Scan for the cell matching the given text and deliver its [x, y] coordinate at center. 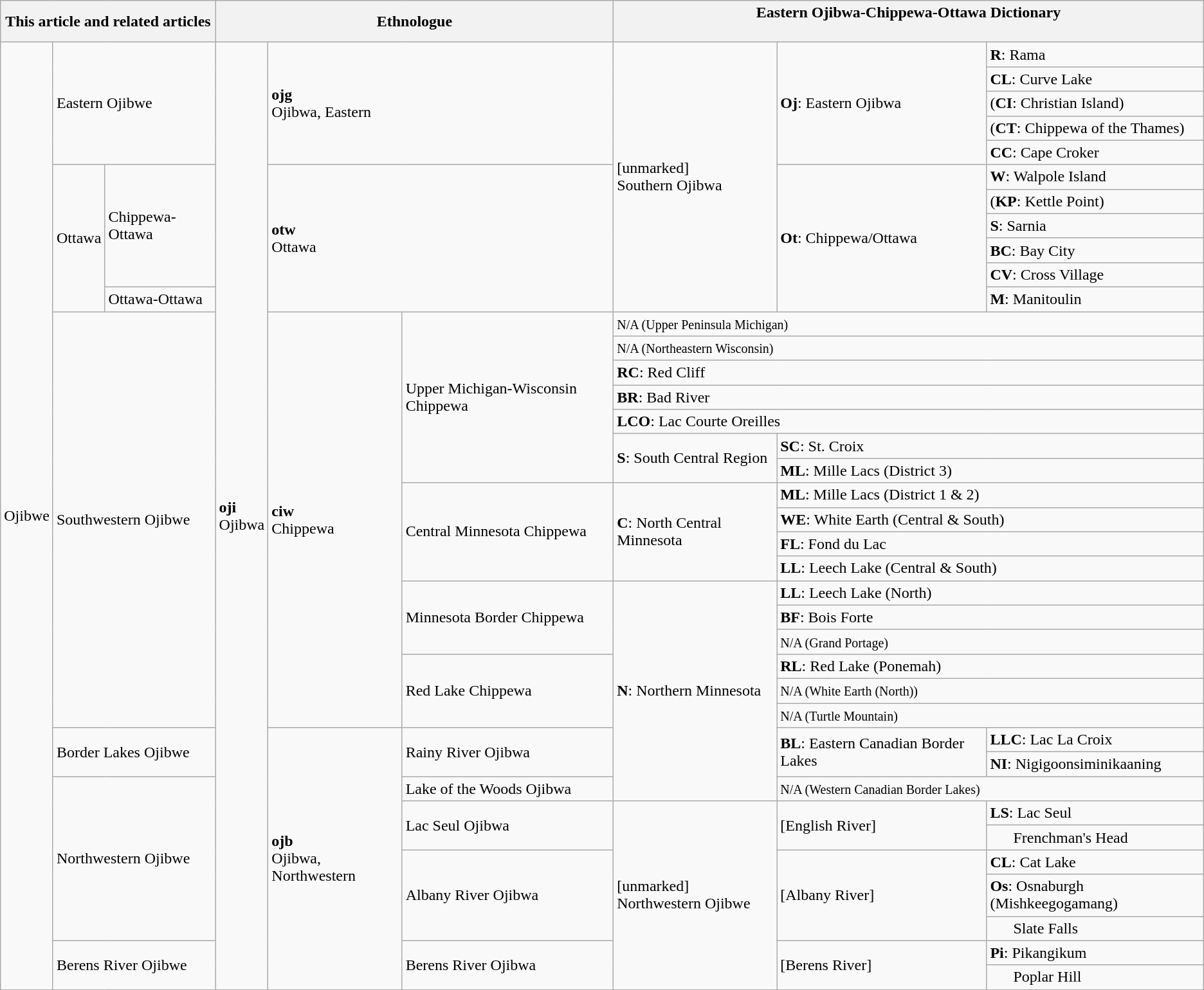
ML: Mille Lacs (District 1 & 2) [990, 495]
CV: Cross Village [1095, 274]
RC: Red Cliff [909, 373]
[unmarked]Southern Ojibwa [695, 177]
W: Walpole Island [1095, 177]
Lac Seul Ojibwa [508, 825]
(CT: Chippewa of the Thames) [1095, 128]
C: North Central Minnesota [695, 532]
Slate Falls [1095, 928]
RL: Red Lake (Ponemah) [990, 666]
N/A (Turtle Mountain) [990, 715]
ML: Mille Lacs (District 3) [990, 471]
Ottawa [78, 238]
N/A (Western Canadian Border Lakes) [990, 789]
BF: Bois Forte [990, 617]
LL: Leech Lake (North) [990, 593]
Eastern Ojibwa-Chippewa-Ottawa Dictionary [909, 22]
Albany River Ojibwa [508, 895]
CL: Curve Lake [1095, 79]
Ottawa-Ottawa [160, 299]
Ot: Chippewa/Ottawa [882, 238]
N/A (Northeastern Wisconsin) [909, 348]
Northwestern Ojibwe [134, 859]
S: South Central Region [695, 458]
Border Lakes Ojibwe [134, 752]
S: Sarnia [1095, 226]
ojbOjibwa, Northwestern [335, 859]
LLC: Lac La Croix [1095, 740]
Rainy River Ojibwa [508, 752]
Pi: Pikangikum [1095, 953]
This article and related articles [108, 22]
Os: Osnaburgh (Mishkeegogamang) [1095, 895]
ojgOjibwa, Eastern [441, 104]
N/A (Upper Peninsula Michigan) [909, 323]
R: Rama [1095, 55]
N/A (White Earth (North)) [990, 690]
Lake of the Woods Ojibwa [508, 789]
Eastern Ojibwe [134, 104]
WE: White Earth (Central & South) [990, 519]
NI: Nigigoonsiminikaaning [1095, 764]
M: Manitoulin [1095, 299]
LCO: Lac Courte Oreilles [909, 422]
CL: Cat Lake [1095, 862]
Minnesota Border Chippewa [508, 617]
Berens River Ojibwa [508, 965]
otwOttawa [441, 238]
Oj: Eastern Ojibwa [882, 104]
BC: Bay City [1095, 250]
N/A (Grand Portage) [990, 642]
Upper Michigan-Wisconsin Chippewa [508, 397]
SC: St. Croix [990, 446]
Poplar Hill [1095, 977]
[Berens River] [882, 965]
Berens River Ojibwe [134, 965]
LS: Lac Seul [1095, 813]
[Albany River] [882, 895]
BR: Bad River [909, 397]
[English River] [882, 825]
(KP: Kettle Point) [1095, 201]
Ojibwe [27, 516]
Frenchman's Head [1095, 838]
Chippewa-Ottawa [160, 226]
CC: Cape Croker [1095, 152]
Red Lake Chippewa [508, 690]
Ethnologue [414, 22]
Southwestern Ojibwe [134, 519]
ojiOjibwa [242, 516]
(CI: Christian Island) [1095, 104]
BL: Eastern Canadian Border Lakes [882, 752]
[unmarked]Northwestern Ojibwe [695, 895]
ciwChippewa [335, 519]
LL: Leech Lake (Central & South) [990, 568]
Central Minnesota Chippewa [508, 532]
N: Northern Minnesota [695, 690]
FL: Fond du Lac [990, 544]
